Locate the cell with the specified text and output its (x, y) center coordinate. 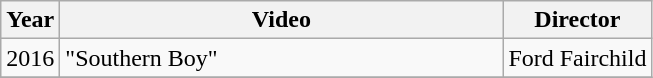
Director (578, 20)
"Southern Boy" (282, 58)
Year (30, 20)
Video (282, 20)
2016 (30, 58)
Ford Fairchild (578, 58)
